From the cell containing the given text, extract its center point as [X, Y] coordinate. 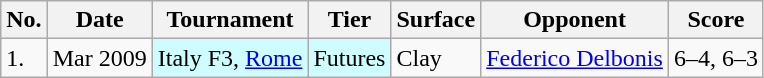
Clay [436, 58]
1. [24, 58]
Tier [350, 20]
Italy F3, Rome [230, 58]
Mar 2009 [100, 58]
Federico Delbonis [575, 58]
Tournament [230, 20]
Surface [436, 20]
6–4, 6–3 [716, 58]
Score [716, 20]
Futures [350, 58]
Opponent [575, 20]
Date [100, 20]
No. [24, 20]
